Return the (x, y) coordinate for the center point of the cell that contains the specified text.  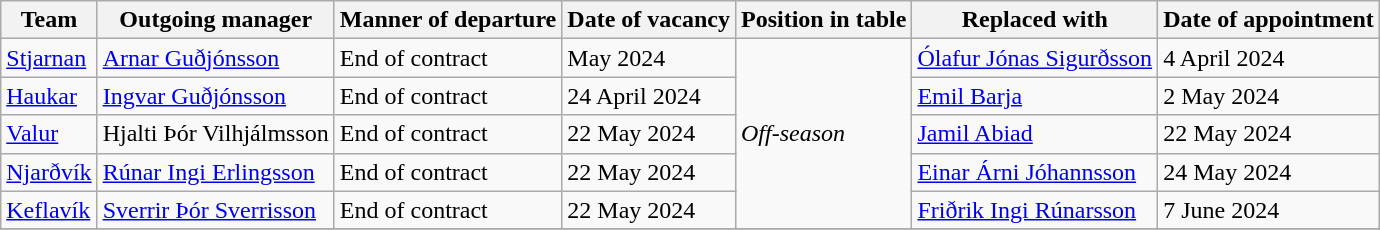
Off-season (823, 134)
Friðrik Ingi Rúnarsson (1035, 210)
2 May 2024 (1269, 96)
Date of vacancy (649, 20)
Keflavík (49, 210)
24 April 2024 (649, 96)
Njarðvík (49, 172)
Outgoing manager (216, 20)
Ingvar Guðjónsson (216, 96)
Ólafur Jónas Sigurðsson (1035, 58)
Jamil Abiad (1035, 134)
Stjarnan (49, 58)
24 May 2024 (1269, 172)
Position in table (823, 20)
4 April 2024 (1269, 58)
Team (49, 20)
Rúnar Ingi Erlingsson (216, 172)
Einar Árni Jóhannsson (1035, 172)
Manner of departure (448, 20)
Replaced with (1035, 20)
7 June 2024 (1269, 210)
Hjalti Þór Vilhjálmsson (216, 134)
Valur (49, 134)
May 2024 (649, 58)
Date of appointment (1269, 20)
Arnar Guðjónsson (216, 58)
Emil Barja (1035, 96)
Haukar (49, 96)
Sverrir Þór Sverrisson (216, 210)
